Output the [X, Y] coordinate of the center of the cell containing the given text.  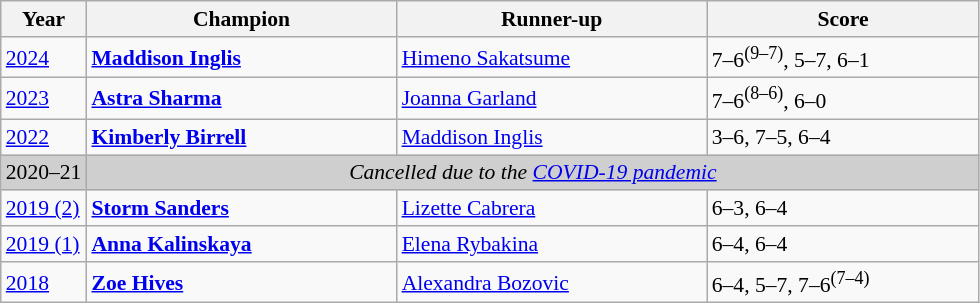
2019 (1) [44, 244]
2023 [44, 98]
6–3, 6–4 [844, 209]
Anna Kalinskaya [241, 244]
Storm Sanders [241, 209]
3–6, 7–5, 6–4 [844, 137]
Elena Rybakina [552, 244]
Astra Sharma [241, 98]
7–6(8–6), 6–0 [844, 98]
6–4, 5–7, 7–6(7–4) [844, 282]
Kimberly Birrell [241, 137]
7–6(9–7), 5–7, 6–1 [844, 58]
Lizette Cabrera [552, 209]
Year [44, 19]
2024 [44, 58]
Champion [241, 19]
Score [844, 19]
Zoe Hives [241, 282]
2019 (2) [44, 209]
Cancelled due to the COVID-19 pandemic [532, 173]
2018 [44, 282]
Alexandra Bozovic [552, 282]
Himeno Sakatsume [552, 58]
2020–21 [44, 173]
6–4, 6–4 [844, 244]
Runner-up [552, 19]
Joanna Garland [552, 98]
2022 [44, 137]
